Detect which cell encompasses the target text, then output its (x, y) center coordinate. 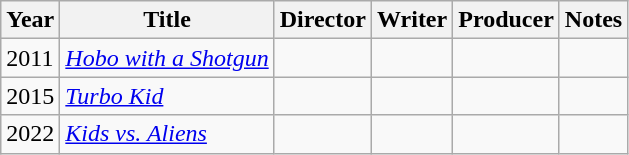
2015 (30, 96)
Producer (506, 20)
Director (322, 20)
2022 (30, 134)
Kids vs. Aliens (167, 134)
Turbo Kid (167, 96)
Notes (593, 20)
Hobo with a Shotgun (167, 58)
2011 (30, 58)
Title (167, 20)
Year (30, 20)
Writer (412, 20)
